For the text-containing cell, return its midpoint in [X, Y] coordinate format. 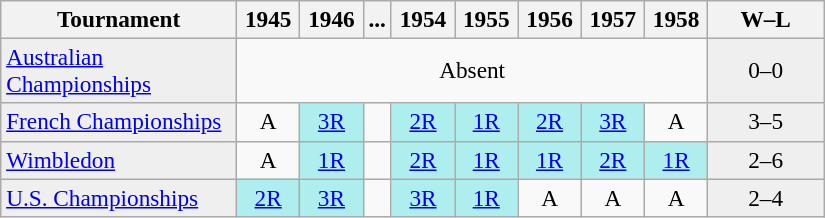
1945 [268, 19]
1946 [332, 19]
1956 [550, 19]
Tournament [119, 19]
1955 [486, 19]
1958 [676, 19]
Australian Championships [119, 70]
1957 [612, 19]
2–4 [766, 197]
W–L [766, 19]
... [377, 19]
2–6 [766, 160]
Absent [472, 70]
0–0 [766, 70]
French Championships [119, 122]
U.S. Championships [119, 197]
3–5 [766, 122]
1954 [422, 19]
Wimbledon [119, 160]
